Extract the (X, Y) coordinate from the center of the cell holding the provided text.  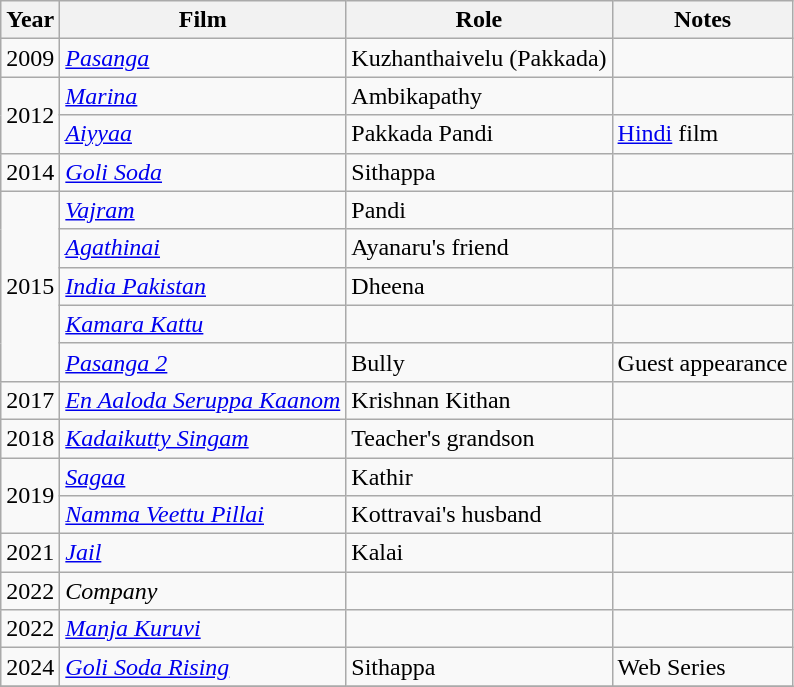
2009 (30, 58)
2014 (30, 172)
India Pakistan (203, 286)
Pakkada Pandi (479, 134)
Agathinai (203, 248)
Bully (479, 362)
Kathir (479, 477)
2024 (30, 667)
Kalai (479, 553)
Goli Soda Rising (203, 667)
Ambikapathy (479, 96)
Manja Kuruvi (203, 629)
Aiyyaa (203, 134)
Pasanga 2 (203, 362)
Jail (203, 553)
Krishnan Kithan (479, 400)
Hindi film (702, 134)
Guest appearance (702, 362)
Year (30, 20)
Teacher's grandson (479, 438)
Web Series (702, 667)
En Aaloda Seruppa Kaanom (203, 400)
2019 (30, 496)
Pasanga (203, 58)
Ayanaru's friend (479, 248)
Role (479, 20)
Film (203, 20)
Notes (702, 20)
2017 (30, 400)
Kamara Kattu (203, 324)
2021 (30, 553)
Kadaikutty Singam (203, 438)
Kuzhanthaivelu (Pakkada) (479, 58)
Namma Veettu Pillai (203, 515)
Dheena (479, 286)
Vajram (203, 210)
Kottravai's husband (479, 515)
Marina (203, 96)
2015 (30, 286)
2012 (30, 115)
Company (203, 591)
Goli Soda (203, 172)
Pandi (479, 210)
2018 (30, 438)
Sagaa (203, 477)
